From the cell containing the given text, extract its center point as (x, y) coordinate. 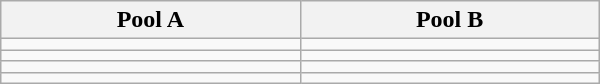
Pool A (150, 20)
Pool B (450, 20)
